Determine the (X, Y) coordinate at the center of the cell enclosing the given text.  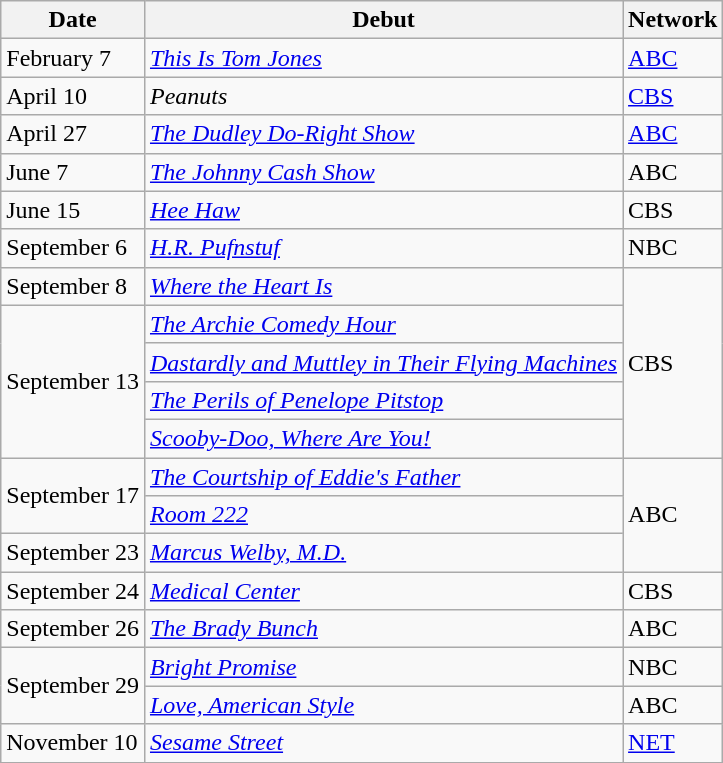
June 15 (73, 210)
February 7 (73, 58)
Scooby-Doo, Where Are You! (383, 438)
This Is Tom Jones (383, 58)
September 24 (73, 591)
The Johnny Cash Show (383, 172)
Sesame Street (383, 743)
September 23 (73, 553)
Love, American Style (383, 705)
June 7 (73, 172)
Hee Haw (383, 210)
September 29 (73, 686)
September 6 (73, 248)
September 26 (73, 629)
The Archie Comedy Hour (383, 324)
The Courtship of Eddie's Father (383, 477)
Marcus Welby, M.D. (383, 553)
Bright Promise (383, 667)
Peanuts (383, 96)
H.R. Pufnstuf (383, 248)
Dastardly and Muttley in Their Flying Machines (383, 362)
Room 222 (383, 515)
Debut (383, 20)
Network (673, 20)
The Brady Bunch (383, 629)
NET (673, 743)
April 27 (73, 134)
November 10 (73, 743)
September 17 (73, 496)
The Dudley Do-Right Show (383, 134)
The Perils of Penelope Pitstop (383, 400)
Medical Center (383, 591)
Date (73, 20)
April 10 (73, 96)
September 8 (73, 286)
September 13 (73, 381)
Where the Heart Is (383, 286)
